Determine the (X, Y) coordinate at the center of the cell enclosing the given text.  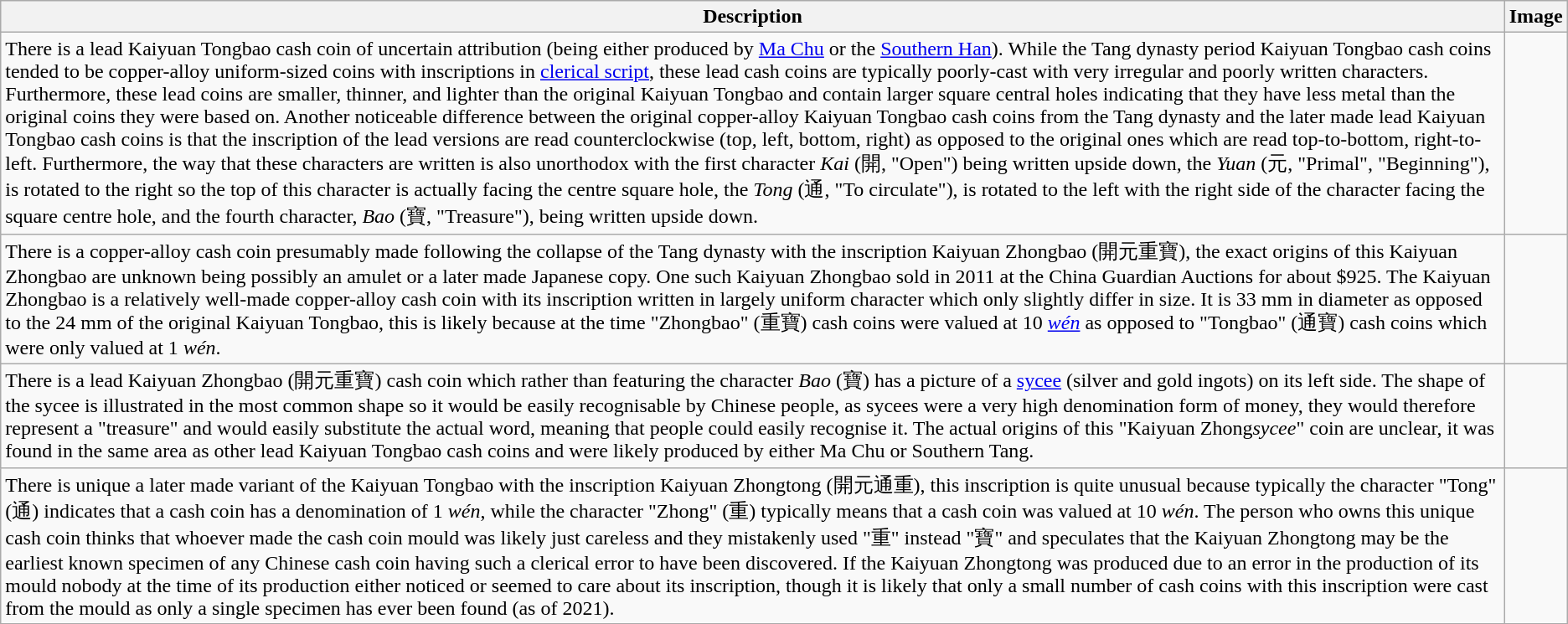
Description (752, 17)
Image (1536, 17)
